Locate the cell with the specified text and output its [x, y] center coordinate. 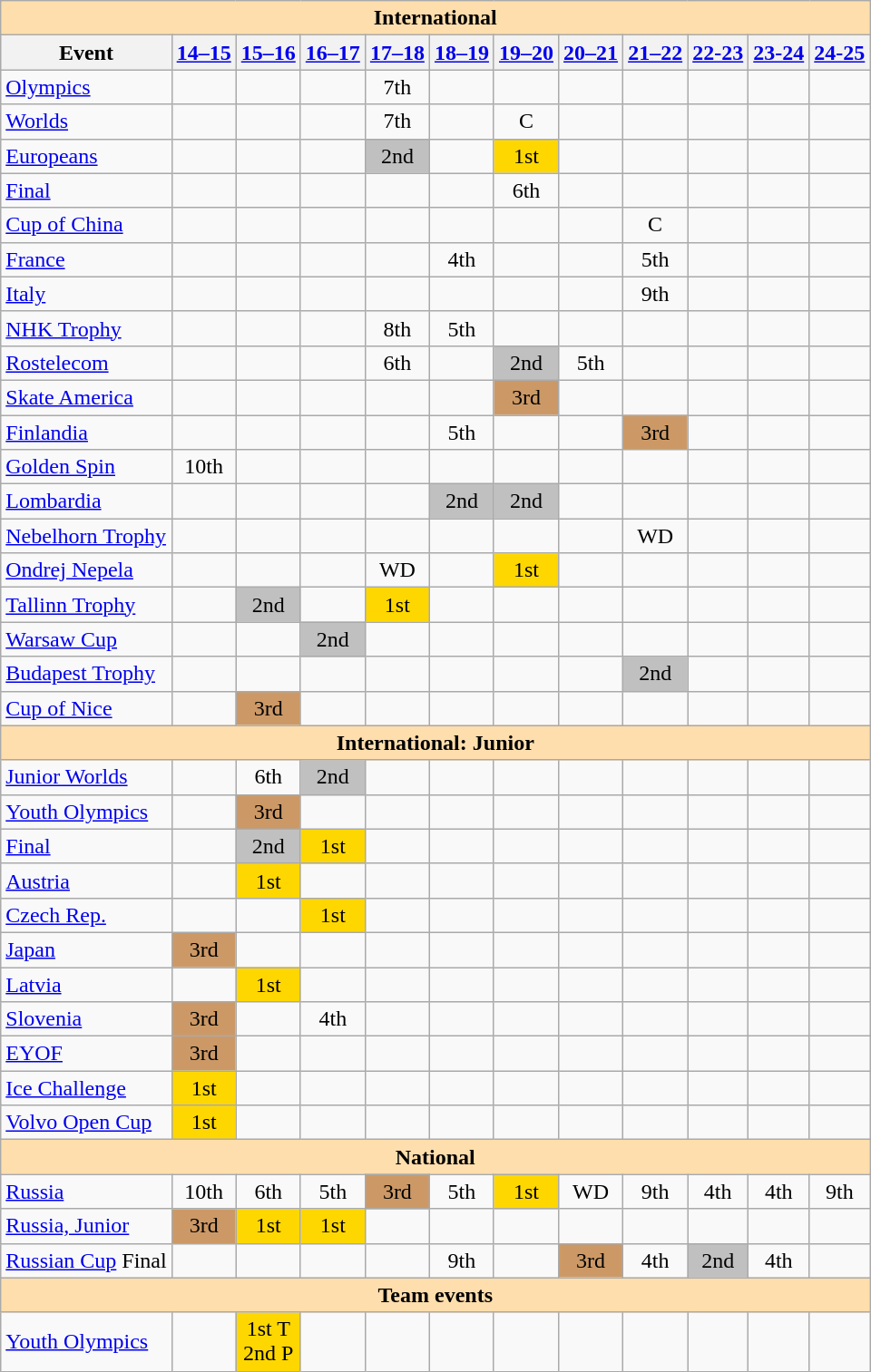
Russia [86, 1192]
Lombardia [86, 501]
Czech Rep. [86, 915]
23-24 [778, 53]
21–22 [655, 53]
Warsaw Cup [86, 639]
1st T 2nd P [269, 1342]
Slovenia [86, 1019]
Japan [86, 949]
Russia, Junior [86, 1226]
18–19 [461, 53]
Golden Spin [86, 467]
22-23 [719, 53]
20–21 [592, 53]
Finlandia [86, 433]
EYOF [86, 1054]
France [86, 259]
Budapest Trophy [86, 674]
15–16 [269, 53]
Ice Challenge [86, 1088]
24-25 [840, 53]
Skate America [86, 397]
Cup of Nice [86, 708]
International [435, 18]
International: Junior [435, 743]
Event [86, 53]
Team events [435, 1295]
17–18 [397, 53]
19–20 [526, 53]
Cup of China [86, 225]
Italy [86, 294]
Rostelecom [86, 363]
Ondrej Nepela [86, 570]
16–17 [332, 53]
Tallinn Trophy [86, 605]
NHK Trophy [86, 328]
Nebelhorn Trophy [86, 536]
National [435, 1157]
14–15 [203, 53]
Russian Cup Final [86, 1260]
Latvia [86, 984]
Worlds [86, 122]
Olympics [86, 87]
Austria [86, 881]
Junior Worlds [86, 777]
Europeans [86, 156]
8th [397, 328]
Volvo Open Cup [86, 1123]
